Locate the cell with the specified text and output its [X, Y] center coordinate. 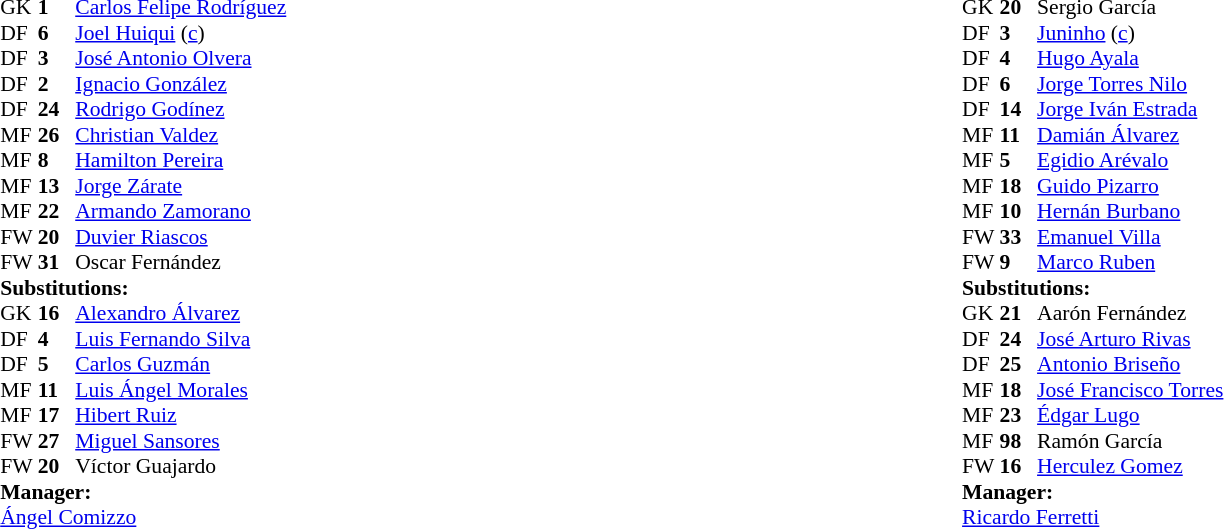
2 [57, 84]
21 [1019, 313]
Marco Ruben [1130, 263]
Egidio Arévalo [1130, 161]
Emanuel Villa [1130, 237]
Ignacio González [180, 84]
14 [1019, 109]
Herculez Gomez [1130, 467]
98 [1019, 441]
Édgar Lugo [1130, 415]
Hugo Ayala [1130, 59]
Aarón Fernández [1130, 313]
Duvier Riascos [180, 237]
Oscar Fernández [180, 263]
Luis Fernando Silva [180, 339]
Miguel Sansores [180, 441]
10 [1019, 211]
Joel Huiqui (c) [180, 33]
Damián Álvarez [1130, 135]
José Arturo Rivas [1130, 339]
Jorge Iván Estrada [1130, 109]
13 [57, 186]
Alexandro Álvarez [180, 313]
23 [1019, 415]
Jorge Zárate [180, 186]
22 [57, 211]
Ramón García [1130, 441]
17 [57, 415]
Rodrigo Godínez [180, 109]
José Francisco Torres [1130, 390]
Hamilton Pereira [180, 161]
33 [1019, 237]
Antonio Briseño [1130, 365]
Luis Ángel Morales [180, 390]
Hernán Burbano [1130, 211]
José Antonio Olvera [180, 59]
31 [57, 263]
Víctor Guajardo [180, 467]
9 [1019, 263]
25 [1019, 365]
26 [57, 135]
27 [57, 441]
Hibert Ruiz [180, 415]
Guido Pizarro [1130, 186]
Christian Valdez [180, 135]
Carlos Guzmán [180, 365]
Armando Zamorano [180, 211]
Juninho (c) [1130, 33]
8 [57, 161]
Jorge Torres Nilo [1130, 84]
